For the text-containing cell, return its midpoint in [x, y] coordinate format. 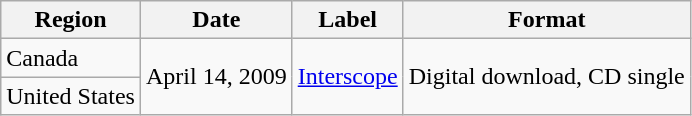
Interscope [348, 77]
April 14, 2009 [216, 77]
United States [71, 96]
Label [348, 20]
Format [546, 20]
Region [71, 20]
Canada [71, 58]
Digital download, CD single [546, 77]
Date [216, 20]
